Output the (x, y) coordinate of the center of the cell containing the given text.  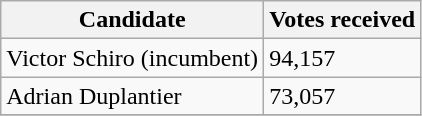
Candidate (132, 20)
Votes received (342, 20)
73,057 (342, 96)
Adrian Duplantier (132, 96)
94,157 (342, 58)
Victor Schiro (incumbent) (132, 58)
